Pinpoint the cell where the given text exists, returning its [X, Y] midpoint coordinate. 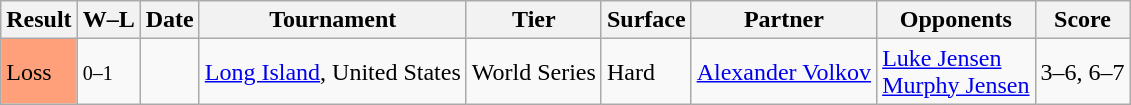
Alexander Volkov [784, 72]
Loss [39, 72]
Tier [534, 20]
0–1 [108, 72]
Surface [646, 20]
Result [39, 20]
Opponents [956, 20]
3–6, 6–7 [1082, 72]
Date [170, 20]
Score [1082, 20]
Tournament [332, 20]
W–L [108, 20]
Partner [784, 20]
Long Island, United States [332, 72]
World Series [534, 72]
Luke Jensen Murphy Jensen [956, 72]
Hard [646, 72]
